Find where the given text appears and provide that cell's center as (x, y) coordinate. 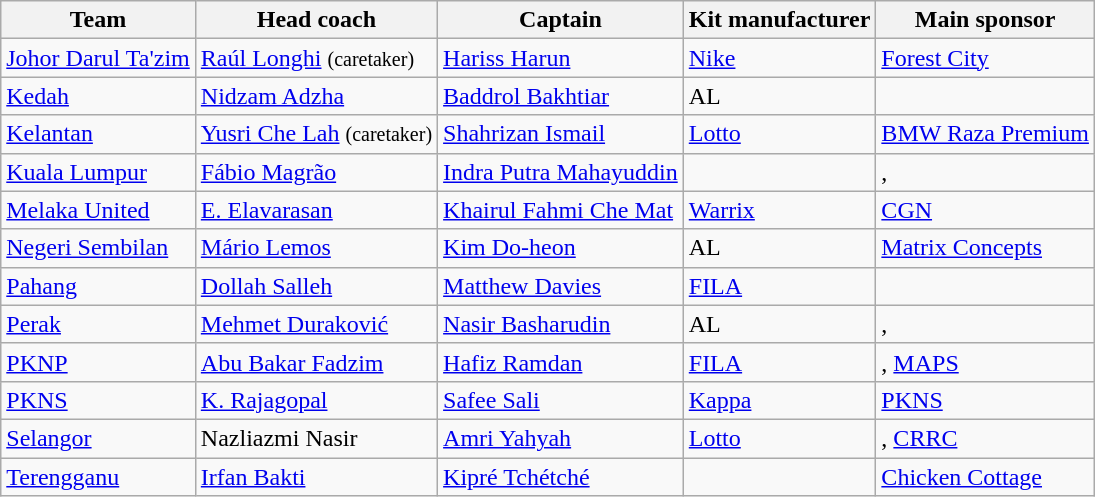
Forest City (986, 58)
Raúl Longhi (caretaker) (316, 58)
Nazliazmi Nasir (316, 438)
Mehmet Duraković (316, 324)
Yusri Che Lah (caretaker) (316, 134)
Amri Yahyah (561, 438)
Kedah (98, 96)
E. Elavarasan (316, 210)
Nike (780, 58)
Kappa (780, 400)
Chicken Cottage (986, 477)
K. Rajagopal (316, 400)
, MAPS (986, 362)
Johor Darul Ta'zim (98, 58)
Negeri Sembilan (98, 248)
Team (98, 20)
Mário Lemos (316, 248)
CGN (986, 210)
Baddrol Bakhtiar (561, 96)
Abu Bakar Fadzim (316, 362)
Nasir Basharudin (561, 324)
Captain (561, 20)
Pahang (98, 286)
Nidzam Adzha (316, 96)
Selangor (98, 438)
Kipré Tchétché (561, 477)
Khairul Fahmi Che Mat (561, 210)
Safee Sali (561, 400)
Fábio Magrão (316, 172)
Hariss Harun (561, 58)
Terengganu (98, 477)
Head coach (316, 20)
Shahrizan Ismail (561, 134)
Warrix (780, 210)
Matrix Concepts (986, 248)
BMW Raza Premium (986, 134)
Kit manufacturer (780, 20)
Matthew Davies (561, 286)
Kuala Lumpur (98, 172)
Kelantan (98, 134)
PKNP (98, 362)
Hafiz Ramdan (561, 362)
, CRRC (986, 438)
Main sponsor (986, 20)
Perak (98, 324)
Irfan Bakti (316, 477)
Melaka United (98, 210)
Kim Do-heon (561, 248)
Indra Putra Mahayuddin (561, 172)
Dollah Salleh (316, 286)
